Return (x, y) of the center of cell containing provided text 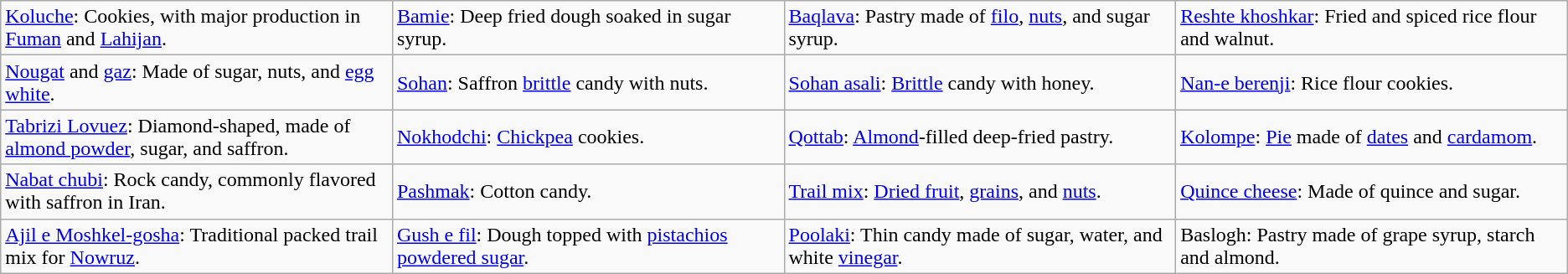
Nokhodchi: Chickpea cookies. (588, 137)
Nan-e berenji: Rice flour cookies. (1372, 82)
Poolaki: Thin candy made of sugar, water, and white vinegar. (980, 246)
Bamie: Deep fried dough soaked in sugar syrup. (588, 28)
Quince cheese: Made of quince and sugar. (1372, 191)
Sohan asali: Brittle candy with honey. (980, 82)
Kolompe: Pie made of dates and cardamom. (1372, 137)
Baslogh: Pastry made of grape syrup, starch and almond. (1372, 246)
Ajil e Moshkel-gosha: Traditional packed trail mix for Nowruz. (197, 246)
Nabat chubi: Rock candy, commonly flavored with saffron in Iran. (197, 191)
Gush e fil: Dough topped with pistachios powdered sugar. (588, 246)
Trail mix: Dried fruit, grains, and nuts. (980, 191)
Qottab: Almond-filled deep-fried pastry. (980, 137)
Tabrizi Lovuez: Diamond-shaped, made of almond powder, sugar, and saffron. (197, 137)
Baqlava: Pastry made of filo, nuts, and sugar syrup. (980, 28)
Nougat and gaz: Made of sugar, nuts, and egg white. (197, 82)
Reshte khoshkar: Fried and spiced rice flour and walnut. (1372, 28)
Sohan: Saffron brittle candy with nuts. (588, 82)
Pashmak: Cotton candy. (588, 191)
Koluche: Cookies, with major production in Fuman and Lahijan. (197, 28)
